Return the (x, y) coordinate for the center point of the cell that contains the specified text.  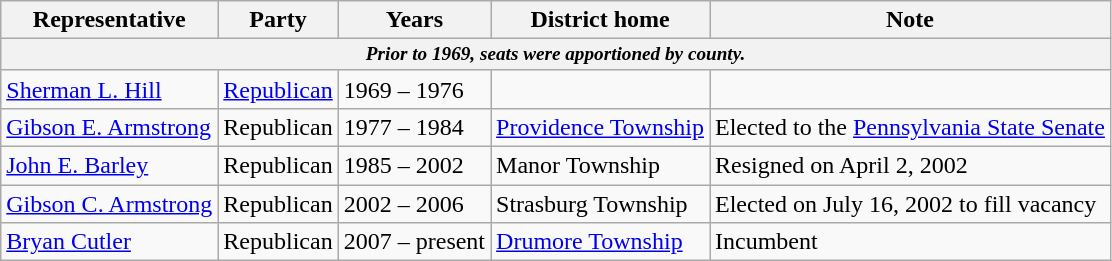
Note (910, 20)
Resigned on April 2, 2002 (910, 166)
Sherman L. Hill (110, 89)
Gibson C. Armstrong (110, 204)
1969 – 1976 (414, 89)
Party (278, 20)
Elected on July 16, 2002 to fill vacancy (910, 204)
Representative (110, 20)
Drumore Township (600, 242)
Years (414, 20)
1985 – 2002 (414, 166)
Elected to the Pennsylvania State Senate (910, 128)
1977 – 1984 (414, 128)
Prior to 1969, seats were apportioned by county. (556, 55)
Providence Township (600, 128)
Manor Township (600, 166)
2007 – present (414, 242)
Strasburg Township (600, 204)
Incumbent (910, 242)
John E. Barley (110, 166)
District home (600, 20)
2002 – 2006 (414, 204)
Bryan Cutler (110, 242)
Gibson E. Armstrong (110, 128)
